Output the [x, y] coordinate of the center of the cell containing the given text.  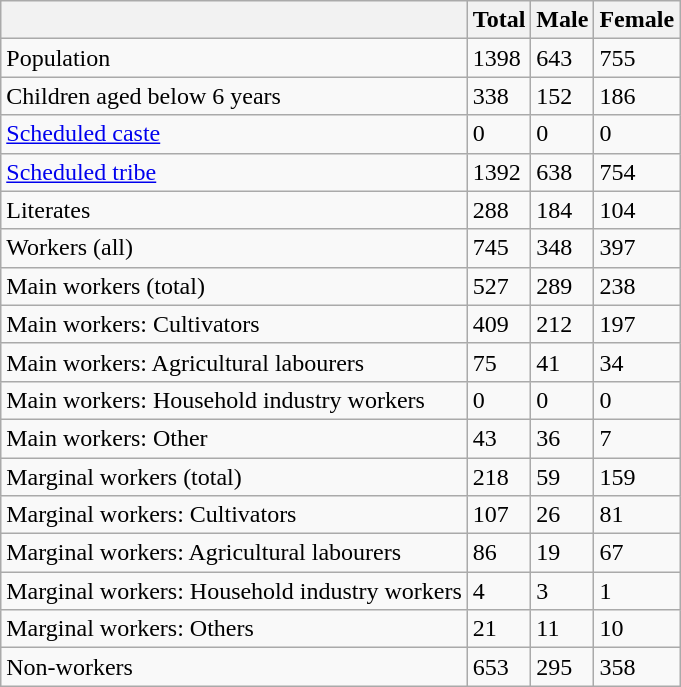
Literates [234, 210]
3 [562, 591]
197 [637, 324]
1398 [499, 58]
Marginal workers: Cultivators [234, 515]
107 [499, 515]
159 [637, 477]
754 [637, 172]
Scheduled tribe [234, 172]
Marginal workers: Others [234, 629]
348 [562, 248]
10 [637, 629]
19 [562, 553]
358 [637, 667]
43 [499, 438]
104 [637, 210]
7 [637, 438]
Population [234, 58]
653 [499, 667]
Children aged below 6 years [234, 96]
Scheduled caste [234, 134]
295 [562, 667]
75 [499, 362]
184 [562, 210]
755 [637, 58]
409 [499, 324]
36 [562, 438]
Male [562, 20]
Marginal workers: Household industry workers [234, 591]
289 [562, 286]
638 [562, 172]
397 [637, 248]
11 [562, 629]
86 [499, 553]
4 [499, 591]
26 [562, 515]
218 [499, 477]
Female [637, 20]
186 [637, 96]
21 [499, 629]
67 [637, 553]
745 [499, 248]
41 [562, 362]
238 [637, 286]
Main workers: Agricultural labourers [234, 362]
152 [562, 96]
Workers (all) [234, 248]
212 [562, 324]
Main workers (total) [234, 286]
Marginal workers (total) [234, 477]
527 [499, 286]
Non-workers [234, 667]
Main workers: Cultivators [234, 324]
643 [562, 58]
Total [499, 20]
81 [637, 515]
1 [637, 591]
288 [499, 210]
59 [562, 477]
Main workers: Household industry workers [234, 400]
Marginal workers: Agricultural labourers [234, 553]
Main workers: Other [234, 438]
34 [637, 362]
338 [499, 96]
1392 [499, 172]
